Extract the [X, Y] coordinate from the center of the cell holding the provided text.  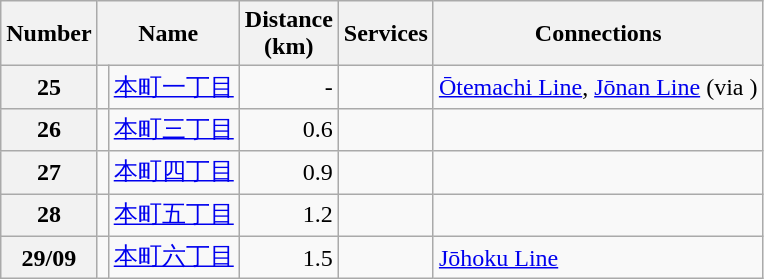
27 [49, 172]
29/09 [49, 258]
本町六丁目 [174, 258]
1.5 [288, 258]
Services [386, 34]
0.6 [288, 130]
本町四丁目 [174, 172]
- [288, 88]
25 [49, 88]
1.2 [288, 216]
26 [49, 130]
Number [49, 34]
本町一丁目 [174, 88]
0.9 [288, 172]
本町三丁目 [174, 130]
28 [49, 216]
本町五丁目 [174, 216]
Connections [598, 34]
Ōtemachi Line, Jōnan Line (via ) [598, 88]
Name [168, 34]
Jōhoku Line [598, 258]
Distance (km) [288, 34]
